Output the [X, Y] coordinate of the center of the cell containing the given text.  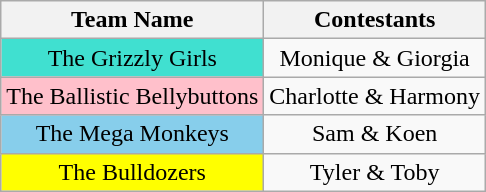
Charlotte & Harmony [375, 96]
Tyler & Toby [375, 172]
The Ballistic Bellybuttons [132, 96]
The Mega Monkeys [132, 134]
Team Name [132, 20]
The Grizzly Girls [132, 58]
Monique & Giorgia [375, 58]
Sam & Koen [375, 134]
Contestants [375, 20]
The Bulldozers [132, 172]
